Locate the cell with the specified text and output its [X, Y] center coordinate. 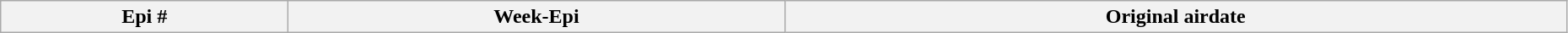
Epi # [145, 17]
Original airdate [1176, 17]
Week-Epi [536, 17]
